For the text-containing cell, return its midpoint in [x, y] coordinate format. 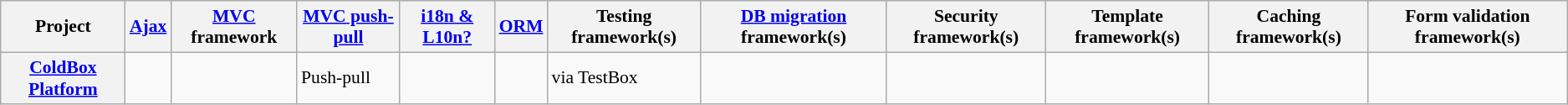
via TestBox [624, 77]
ColdBox Platform [64, 77]
i18n & L10n? [447, 27]
Testing framework(s) [624, 27]
Form validation framework(s) [1468, 27]
Caching framework(s) [1289, 27]
Template framework(s) [1127, 27]
MVC framework [234, 27]
DB migration framework(s) [794, 27]
Project [64, 27]
ORM [522, 27]
MVC push-pull [348, 27]
Push-pull [348, 77]
Security framework(s) [966, 27]
Ajax [148, 27]
